Capture the cell that displays the provided text and extract its (x, y) central coordinate. 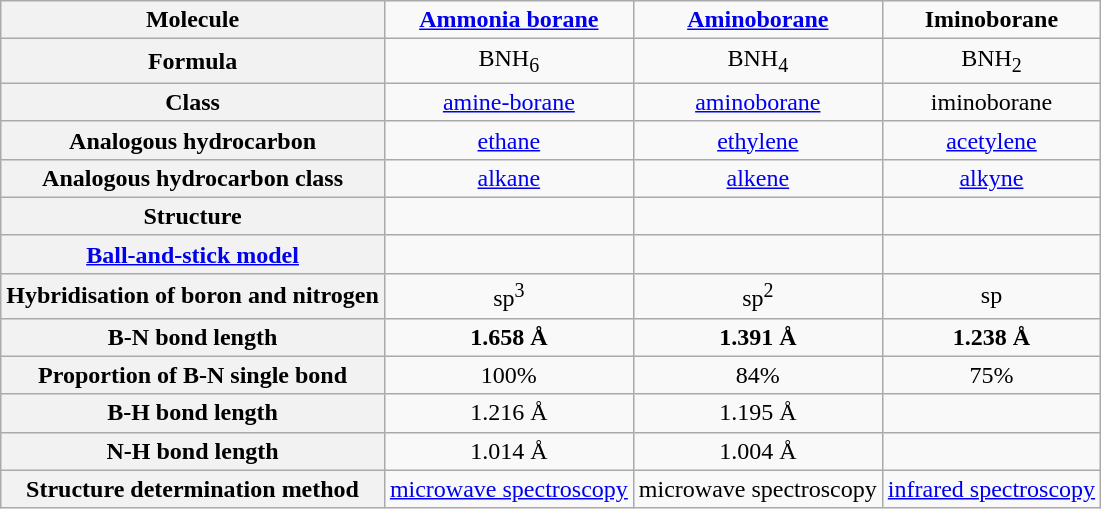
ethylene (758, 140)
1.658 Å (508, 337)
1.195 Å (758, 413)
N-H bond length (193, 451)
Structure (193, 216)
alkane (508, 178)
iminoborane (991, 102)
sp (991, 296)
Analogous hydrocarbon class (193, 178)
ethane (508, 140)
84% (758, 375)
aminoborane (758, 102)
BNH2 (991, 61)
1.238 Å (991, 337)
B-N bond length (193, 337)
BNH6 (508, 61)
sp2 (758, 296)
Ammonia borane (508, 20)
alkene (758, 178)
Aminoborane (758, 20)
Structure determination method (193, 489)
sp3 (508, 296)
100% (508, 375)
1.014 Å (508, 451)
Hybridisation of boron and nitrogen (193, 296)
Molecule (193, 20)
1.216 Å (508, 413)
BNH4 (758, 61)
Class (193, 102)
75% (991, 375)
amine-borane (508, 102)
Analogous hydrocarbon (193, 140)
Formula (193, 61)
Proportion of B-N single bond (193, 375)
Iminoborane (991, 20)
acetylene (991, 140)
infrared spectroscopy (991, 489)
Ball-and-stick model (193, 254)
B-H bond length (193, 413)
1.004 Å (758, 451)
alkyne (991, 178)
1.391 Å (758, 337)
